Locate the cell with the specified text and output its [X, Y] center coordinate. 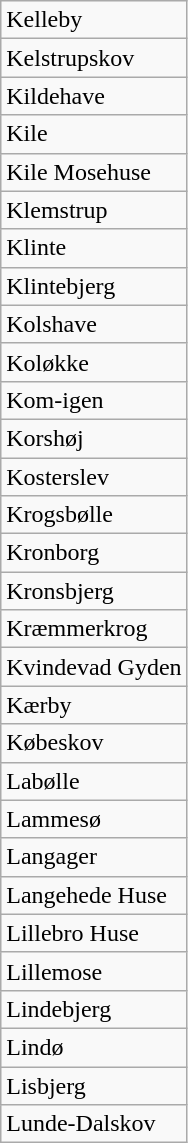
Langager [94, 857]
Klintebjerg [94, 286]
Kile Mosehuse [94, 172]
Købeskov [94, 743]
Kronsbjerg [94, 591]
Klinte [94, 248]
Koløkke [94, 362]
Lunde-Dalskov [94, 1124]
Lillemose [94, 971]
Kom-igen [94, 400]
Lillebro Huse [94, 933]
Kolshave [94, 324]
Lindø [94, 1047]
Langehede Huse [94, 895]
Kvindevad Gyden [94, 667]
Kronborg [94, 553]
Korshøj [94, 438]
Kræmmerkrog [94, 629]
Lammesø [94, 819]
Kelleby [94, 20]
Kosterslev [94, 477]
Krogsbølle [94, 515]
Kærby [94, 705]
Lindebjerg [94, 1009]
Labølle [94, 781]
Lisbjerg [94, 1085]
Kelstrupskov [94, 58]
Kildehave [94, 96]
Kile [94, 134]
Klemstrup [94, 210]
